Locate the cell with the specified text and output its [X, Y] center coordinate. 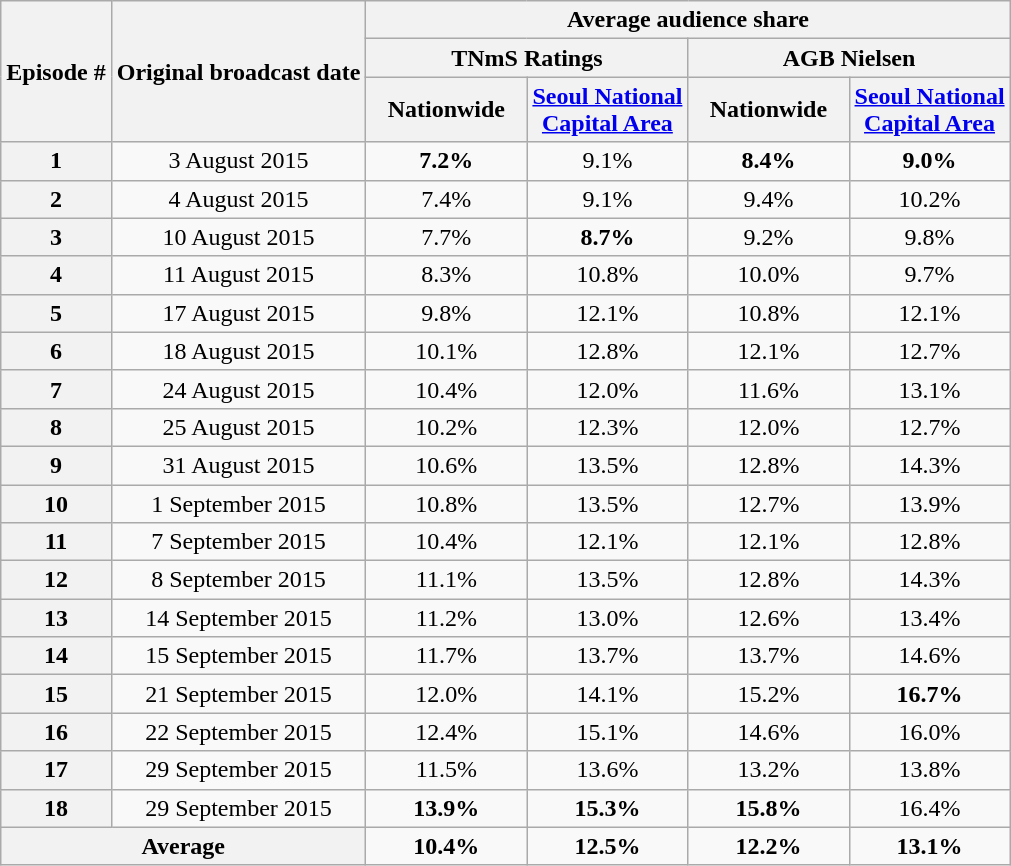
12.5% [608, 846]
8.7% [608, 237]
15.3% [608, 808]
16.0% [930, 732]
15.8% [768, 808]
10.1% [446, 351]
7.7% [446, 237]
7 [56, 389]
15 September 2015 [238, 656]
15 [56, 694]
3 [56, 237]
18 [56, 808]
10 [56, 503]
13.8% [930, 770]
13.2% [768, 770]
7 September 2015 [238, 542]
11 [56, 542]
8 September 2015 [238, 580]
13 [56, 618]
8 [56, 427]
16 [56, 732]
8.3% [446, 275]
17 August 2015 [238, 313]
16.4% [930, 808]
4 [56, 275]
24 August 2015 [238, 389]
11.6% [768, 389]
7.2% [446, 161]
13.4% [930, 618]
1 September 2015 [238, 503]
Episode # [56, 72]
13.0% [608, 618]
3 August 2015 [238, 161]
11.7% [446, 656]
10 August 2015 [238, 237]
10.6% [446, 465]
9.7% [930, 275]
12.3% [608, 427]
16.7% [930, 694]
18 August 2015 [238, 351]
2 [56, 199]
7.4% [446, 199]
13.6% [608, 770]
4 August 2015 [238, 199]
12 [56, 580]
8.4% [768, 161]
14 September 2015 [238, 618]
31 August 2015 [238, 465]
10.0% [768, 275]
Average audience share [688, 20]
12.2% [768, 846]
12.6% [768, 618]
1 [56, 161]
25 August 2015 [238, 427]
11.5% [446, 770]
12.4% [446, 732]
15.2% [768, 694]
9 [56, 465]
21 September 2015 [238, 694]
11.1% [446, 580]
17 [56, 770]
6 [56, 351]
9.4% [768, 199]
15.1% [608, 732]
AGB Nielsen [849, 58]
5 [56, 313]
Average [184, 846]
14.1% [608, 694]
9.2% [768, 237]
TNmS Ratings [527, 58]
Original broadcast date [238, 72]
11.2% [446, 618]
9.0% [930, 161]
11 August 2015 [238, 275]
22 September 2015 [238, 732]
14 [56, 656]
